For the text-containing cell, return its midpoint in (x, y) coordinate format. 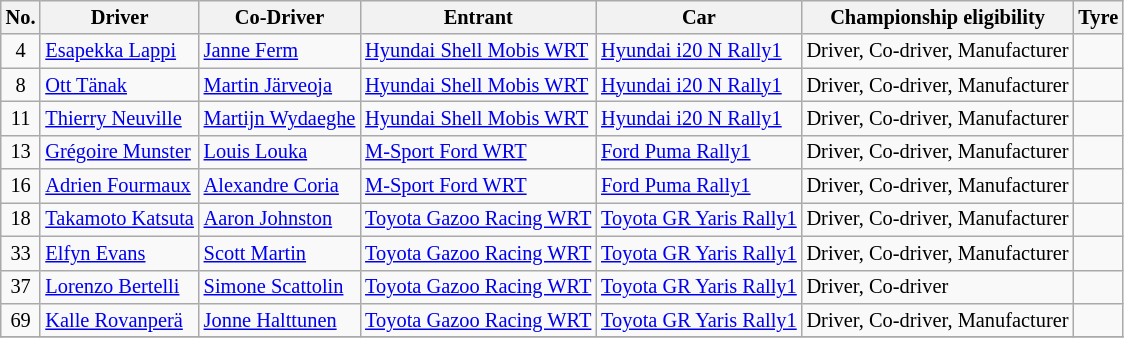
Jonne Halttunen (280, 320)
Car (698, 17)
Martijn Wydaeghe (280, 118)
Alexandre Coria (280, 186)
No. (21, 17)
Simone Scattolin (280, 287)
Entrant (478, 17)
33 (21, 253)
16 (21, 186)
18 (21, 219)
Thierry Neuville (119, 118)
69 (21, 320)
Co-Driver (280, 17)
Tyre (1098, 17)
Janne Ferm (280, 51)
8 (21, 85)
Lorenzo Bertelli (119, 287)
Elfyn Evans (119, 253)
37 (21, 287)
11 (21, 118)
Championship eligibility (938, 17)
Driver (119, 17)
Louis Louka (280, 152)
Esapekka Lappi (119, 51)
Kalle Rovanperä (119, 320)
Ott Tänak (119, 85)
Takamoto Katsuta (119, 219)
13 (21, 152)
Adrien Fourmaux (119, 186)
Grégoire Munster (119, 152)
Driver, Co-driver (938, 287)
4 (21, 51)
Martin Järveoja (280, 85)
Scott Martin (280, 253)
Aaron Johnston (280, 219)
